Return (X, Y) of the center of cell containing provided text 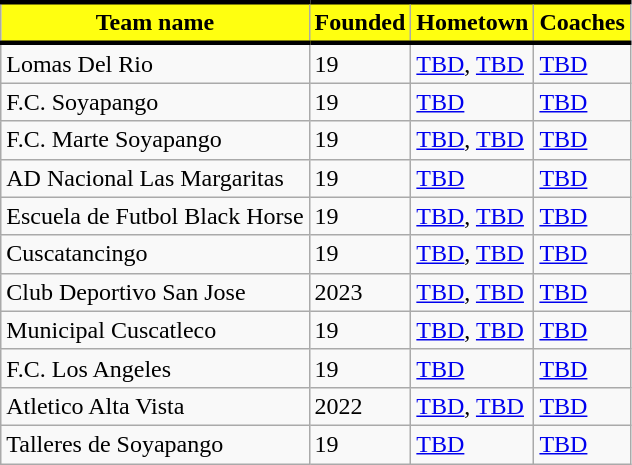
F.C. Soyapango (155, 102)
Cuscatancingo (155, 254)
Atletico Alta Vista (155, 406)
2022 (360, 406)
Coaches (582, 22)
2023 (360, 292)
AD Nacional Las Margaritas (155, 178)
Founded (360, 22)
Escuela de Futbol Black Horse (155, 216)
Municipal Cuscatleco (155, 330)
Team name (155, 22)
Hometown (472, 22)
F.C. Marte Soyapango (155, 140)
Talleres de Soyapango (155, 444)
F.C. Los Angeles (155, 368)
Lomas Del Rio (155, 63)
Club Deportivo San Jose (155, 292)
